Capture the cell that displays the provided text and extract its [x, y] central coordinate. 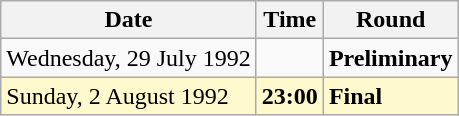
Sunday, 2 August 1992 [129, 96]
23:00 [290, 96]
Wednesday, 29 July 1992 [129, 58]
Final [390, 96]
Round [390, 20]
Time [290, 20]
Preliminary [390, 58]
Date [129, 20]
